Determine the (x, y) coordinate at the center of the cell enclosing the given text.  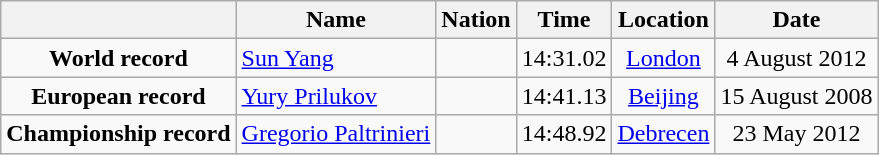
14:31.02 (564, 58)
European record (118, 96)
4 August 2012 (796, 58)
Time (564, 20)
23 May 2012 (796, 134)
Location (664, 20)
Date (796, 20)
Sun Yang (336, 58)
World record (118, 58)
Yury Prilukov (336, 96)
Championship record (118, 134)
15 August 2008 (796, 96)
Nation (476, 20)
14:48.92 (564, 134)
London (664, 58)
Beijing (664, 96)
Name (336, 20)
Debrecen (664, 134)
Gregorio Paltrinieri (336, 134)
14:41.13 (564, 96)
